Extract the [x, y] coordinate from the center of the cell holding the provided text.  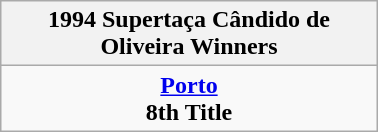
1994 Supertaça Cândido de Oliveira Winners [189, 34]
Porto8th Title [189, 98]
